Capture the cell that displays the provided text and extract its (x, y) central coordinate. 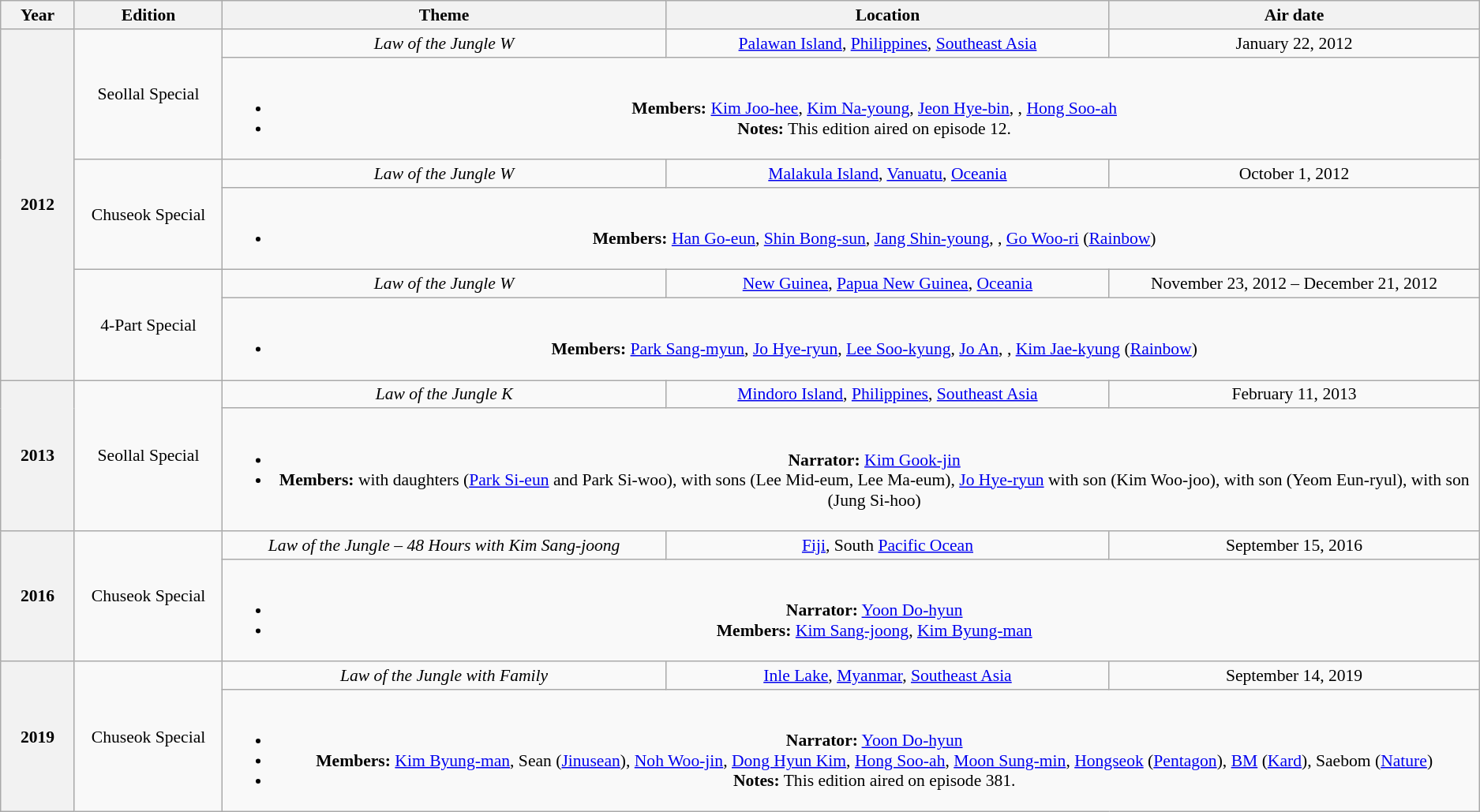
Air date (1294, 15)
February 11, 2013 (1294, 395)
2012 (38, 205)
4-Part Special (148, 325)
Location (888, 15)
2013 (38, 456)
Members: Han Go-eun, Shin Bong-sun, Jang Shin-young, , Go Woo-ri (Rainbow) (851, 229)
Year (38, 15)
Edition (148, 15)
Palawan Island, Philippines, Southeast Asia (888, 43)
October 1, 2012 (1294, 174)
2016 (38, 597)
Inle Lake, Myanmar, Southeast Asia (888, 675)
Fiji, South Pacific Ocean (888, 545)
September 14, 2019 (1294, 675)
Members: Kim Joo-hee, Kim Na-young, Jeon Hye-bin, , Hong Soo-ahNotes: This edition aired on episode 12. (851, 108)
Law of the Jungle K (444, 395)
Members: Park Sang-myun, Jo Hye-ryun, Lee Soo-kyung, Jo An, , Kim Jae-kyung (Rainbow) (851, 339)
Mindoro Island, Philippines, Southeast Asia (888, 395)
September 15, 2016 (1294, 545)
Theme (444, 15)
2019 (38, 737)
Law of the Jungle – 48 Hours with Kim Sang-joong (444, 545)
New Guinea, Papua New Guinea, Oceania (888, 284)
November 23, 2012 – December 21, 2012 (1294, 284)
Law of the Jungle with Family (444, 675)
Malakula Island, Vanuatu, Oceania (888, 174)
Narrator: Yoon Do-hyunMembers: Kim Sang-joong, Kim Byung-man (851, 611)
January 22, 2012 (1294, 43)
